Search for the cell housing the specified text and yield its (x, y) center coordinate. 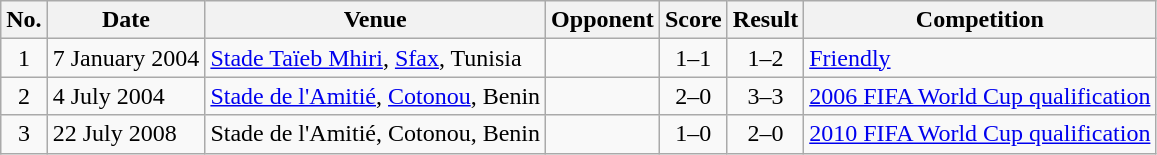
2 (24, 96)
7 January 2004 (126, 58)
Competition (980, 20)
Result (765, 20)
2006 FIFA World Cup qualification (980, 96)
Score (693, 20)
3–3 (765, 96)
2010 FIFA World Cup qualification (980, 134)
Opponent (603, 20)
1 (24, 58)
Venue (376, 20)
4 July 2004 (126, 96)
Date (126, 20)
1–0 (693, 134)
1–2 (765, 58)
Friendly (980, 58)
22 July 2008 (126, 134)
Stade Taïeb Mhiri, Sfax, Tunisia (376, 58)
3 (24, 134)
1–1 (693, 58)
No. (24, 20)
